Locate the cell with the specified text and output its [x, y] center coordinate. 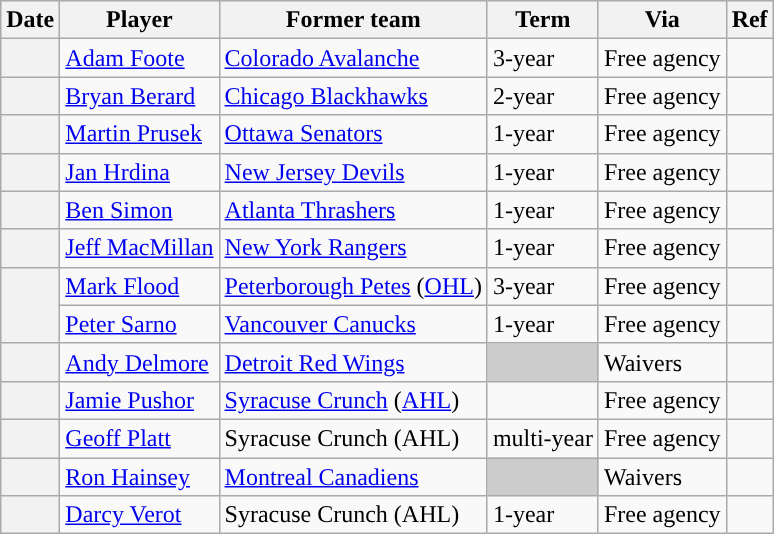
Jamie Pushor [140, 400]
Geoff Platt [140, 438]
Martin Prusek [140, 134]
Jan Hrdina [140, 172]
Darcy Verot [140, 515]
Andy Delmore [140, 362]
Adam Foote [140, 58]
Peter Sarno [140, 324]
Vancouver Canucks [353, 324]
Date [30, 20]
Via [662, 20]
Montreal Canadiens [353, 477]
Mark Flood [140, 286]
Jeff MacMillan [140, 248]
Detroit Red Wings [353, 362]
Chicago Blackhawks [353, 96]
Former team [353, 20]
2-year [542, 96]
Ref [750, 20]
Term [542, 20]
New York Rangers [353, 248]
Ottawa Senators [353, 134]
Bryan Berard [140, 96]
Ben Simon [140, 210]
Colorado Avalanche [353, 58]
Atlanta Thrashers [353, 210]
Ron Hainsey [140, 477]
multi-year [542, 438]
Peterborough Petes (OHL) [353, 286]
Player [140, 20]
New Jersey Devils [353, 172]
